Locate the cell with the specified text and output its (x, y) center coordinate. 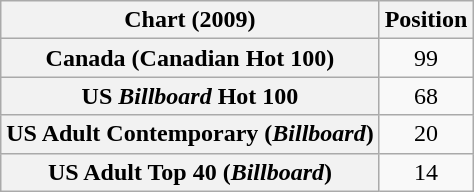
US Adult Top 40 (Billboard) (190, 172)
Chart (2009) (190, 20)
14 (426, 172)
Position (426, 20)
US Adult Contemporary (Billboard) (190, 134)
99 (426, 58)
Canada (Canadian Hot 100) (190, 58)
US Billboard Hot 100 (190, 96)
20 (426, 134)
68 (426, 96)
